Return the [x, y] coordinate for the center point of the cell that contains the specified text.  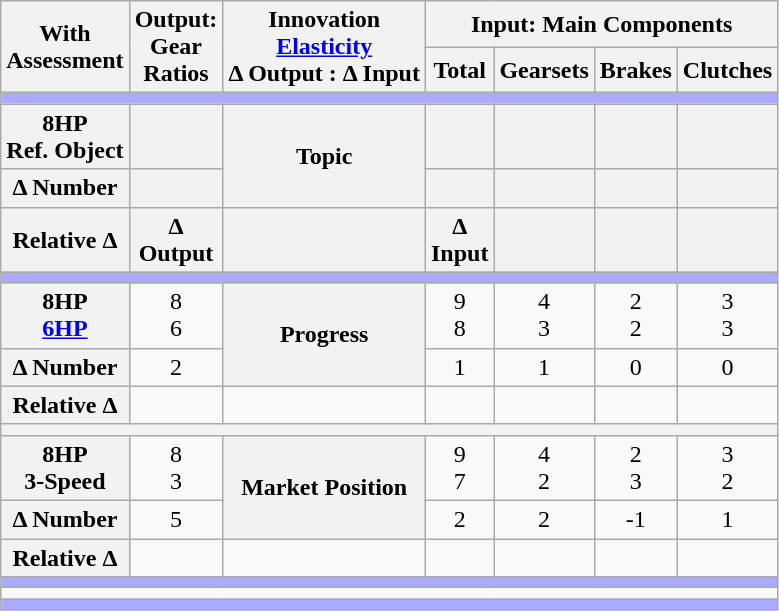
8HPRef. Object [65, 136]
8HP6HP [65, 316]
Clutches [727, 70]
Progress [324, 334]
Market Position [324, 486]
Total [459, 70]
23 [636, 468]
5 [176, 519]
98 [459, 316]
Δ Output [176, 240]
Δ Input [459, 240]
22 [636, 316]
32 [727, 468]
Input: Main Components [601, 24]
Output:GearRatios [176, 47]
97 [459, 468]
83 [176, 468]
InnovationElasticityΔ Output : Δ Input [324, 47]
86 [176, 316]
Topic [324, 156]
WithAssessment [65, 47]
-1 [636, 519]
Brakes [636, 70]
33 [727, 316]
8HP3-Speed [65, 468]
Gearsets [544, 70]
43 [544, 316]
42 [544, 468]
